Extract the [X, Y] coordinate from the center of the cell holding the provided text.  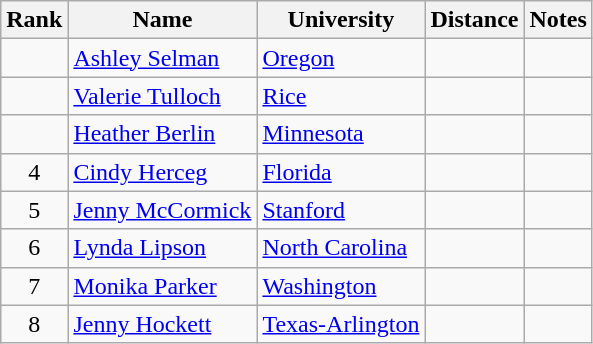
Monika Parker [162, 286]
Valerie Tulloch [162, 96]
North Carolina [341, 248]
Jenny Hockett [162, 324]
5 [34, 210]
Ashley Selman [162, 58]
Oregon [341, 58]
Name [162, 20]
Florida [341, 172]
Cindy Herceg [162, 172]
Texas-Arlington [341, 324]
Distance [474, 20]
Notes [558, 20]
4 [34, 172]
6 [34, 248]
Stanford [341, 210]
8 [34, 324]
Rice [341, 96]
University [341, 20]
Minnesota [341, 134]
Lynda Lipson [162, 248]
Jenny McCormick [162, 210]
Rank [34, 20]
7 [34, 286]
Washington [341, 286]
Heather Berlin [162, 134]
